From the cell containing the given text, extract its center point as (X, Y) coordinate. 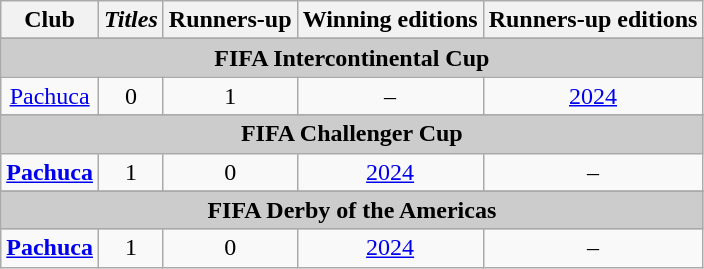
Winning editions (390, 20)
FIFA Intercontinental Cup (352, 58)
Club (50, 20)
Runners-up editions (593, 20)
Titles (130, 20)
FIFA Challenger Cup (352, 134)
Runners-up (230, 20)
FIFA Derby of the Americas (352, 210)
